Search for the cell housing the specified text and yield its (x, y) center coordinate. 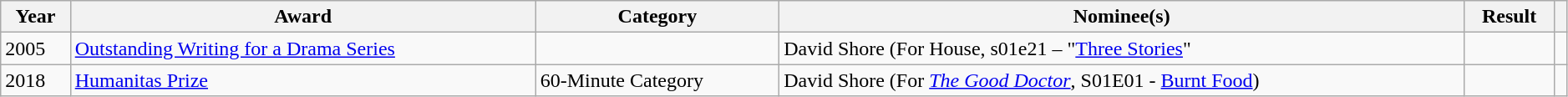
David Shore (For The Good Doctor, S01E01 - Burnt Food) (1122, 80)
Humanitas Prize (302, 80)
Nominee(s) (1122, 17)
David Shore (For House, s01e21 – "Three Stories" (1122, 48)
Category (657, 17)
Award (302, 17)
Year (35, 17)
60-Minute Category (657, 80)
Outstanding Writing for a Drama Series (302, 48)
2018 (35, 80)
Result (1510, 17)
2005 (35, 48)
